Scan for the cell matching the given text and deliver its [X, Y] coordinate at center. 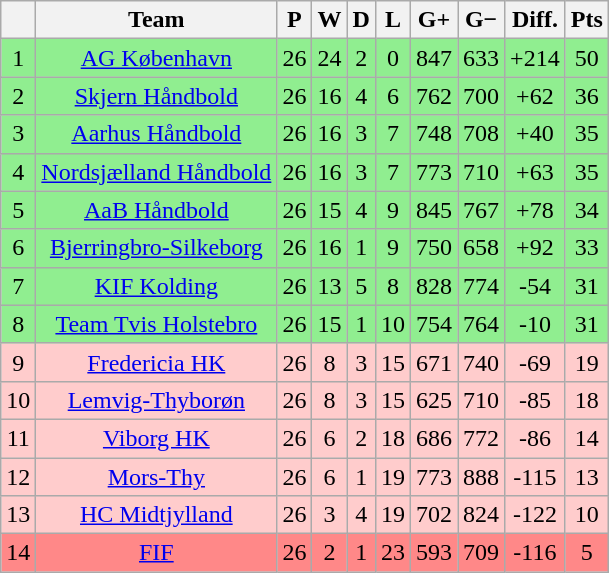
+78 [536, 210]
-116 [536, 553]
12 [18, 477]
34 [586, 210]
828 [434, 286]
Nordsjælland Håndbold [156, 172]
847 [434, 58]
700 [482, 96]
-85 [536, 400]
+214 [536, 58]
AG København [156, 58]
Lemvig-Thyborøn [156, 400]
W [330, 20]
-54 [536, 286]
686 [434, 438]
767 [482, 210]
750 [434, 248]
845 [434, 210]
0 [392, 58]
Mors-Thy [156, 477]
Aarhus Håndbold [156, 134]
762 [434, 96]
Pts [586, 20]
P [294, 20]
23 [392, 553]
-122 [536, 515]
625 [434, 400]
36 [586, 96]
AaB Håndbold [156, 210]
+40 [536, 134]
709 [482, 553]
-10 [536, 324]
D [361, 20]
824 [482, 515]
Skjern Håndbold [156, 96]
593 [434, 553]
L [392, 20]
Bjerringbro-Silkeborg [156, 248]
740 [482, 362]
33 [586, 248]
772 [482, 438]
+63 [536, 172]
702 [434, 515]
+92 [536, 248]
50 [586, 58]
658 [482, 248]
HC Midtjylland [156, 515]
Viborg HK [156, 438]
764 [482, 324]
774 [482, 286]
11 [18, 438]
G+ [434, 20]
888 [482, 477]
754 [434, 324]
+62 [536, 96]
671 [434, 362]
Team [156, 20]
-86 [536, 438]
-115 [536, 477]
708 [482, 134]
-69 [536, 362]
G− [482, 20]
KIF Kolding [156, 286]
748 [434, 134]
Team Tvis Holstebro [156, 324]
633 [482, 58]
Fredericia HK [156, 362]
Diff. [536, 20]
24 [330, 58]
FIF [156, 553]
